Capture the cell that displays the provided text and extract its [x, y] central coordinate. 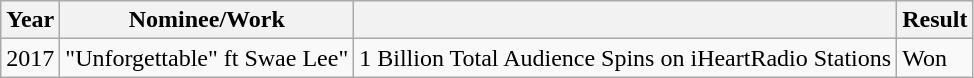
"Unforgettable" ft Swae Lee" [207, 58]
Year [30, 20]
Result [935, 20]
2017 [30, 58]
1 Billion Total Audience Spins on iHeartRadio Stations [626, 58]
Won [935, 58]
Nominee/Work [207, 20]
